Search for the cell housing the specified text and yield its [X, Y] center coordinate. 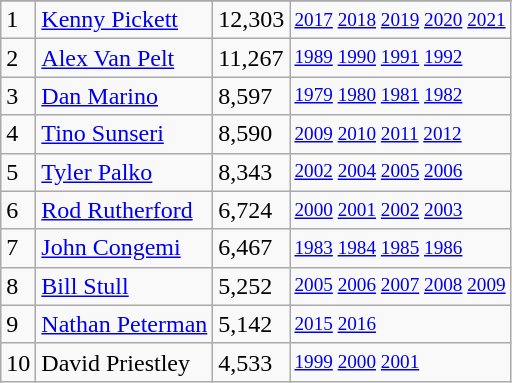
Tyler Palko [124, 172]
6 [18, 210]
4,533 [252, 362]
2005 2006 2007 2008 2009 [400, 286]
Kenny Pickett [124, 20]
11,267 [252, 58]
Dan Marino [124, 96]
Bill Stull [124, 286]
8,343 [252, 172]
5,252 [252, 286]
Tino Sunseri [124, 134]
12,303 [252, 20]
5,142 [252, 324]
1979 1980 1981 1982 [400, 96]
9 [18, 324]
1983 1984 1985 1986 [400, 248]
5 [18, 172]
4 [18, 134]
2009 2010 2011 2012 [400, 134]
2017 2018 2019 2020 2021 [400, 20]
8 [18, 286]
6,724 [252, 210]
Rod Rutherford [124, 210]
John Congemi [124, 248]
1989 1990 1991 1992 [400, 58]
2015 2016 [400, 324]
Nathan Peterman [124, 324]
3 [18, 96]
10 [18, 362]
David Priestley [124, 362]
2 [18, 58]
Alex Van Pelt [124, 58]
2000 2001 2002 2003 [400, 210]
7 [18, 248]
8,597 [252, 96]
1 [18, 20]
2002 2004 2005 2006 [400, 172]
6,467 [252, 248]
8,590 [252, 134]
1999 2000 2001 [400, 362]
